Detect which cell encompasses the target text, then output its [X, Y] center coordinate. 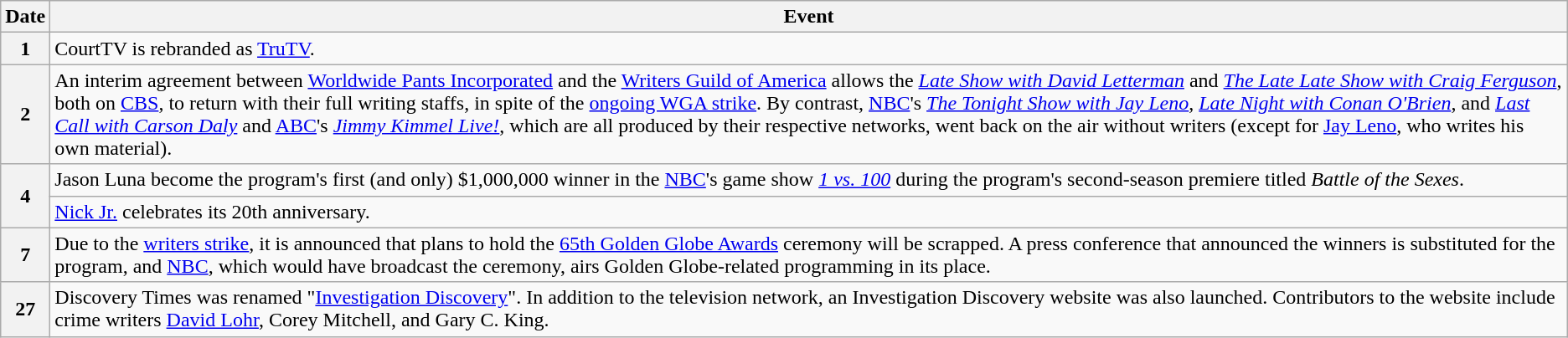
4 [25, 196]
Nick Jr. celebrates its 20th anniversary. [809, 212]
1 [25, 49]
7 [25, 254]
CourtTV is rebranded as TruTV. [809, 49]
27 [25, 310]
Event [809, 17]
Date [25, 17]
2 [25, 114]
